Return the [x, y] coordinate for the center point of the cell that contains the specified text.  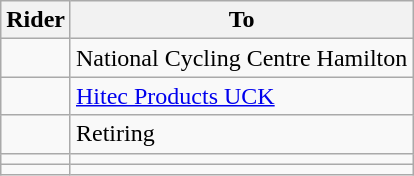
Rider [36, 20]
Hitec Products UCK [241, 96]
To [241, 20]
Retiring [241, 134]
National Cycling Centre Hamilton [241, 58]
